Return [X, Y] of the center of cell containing provided text 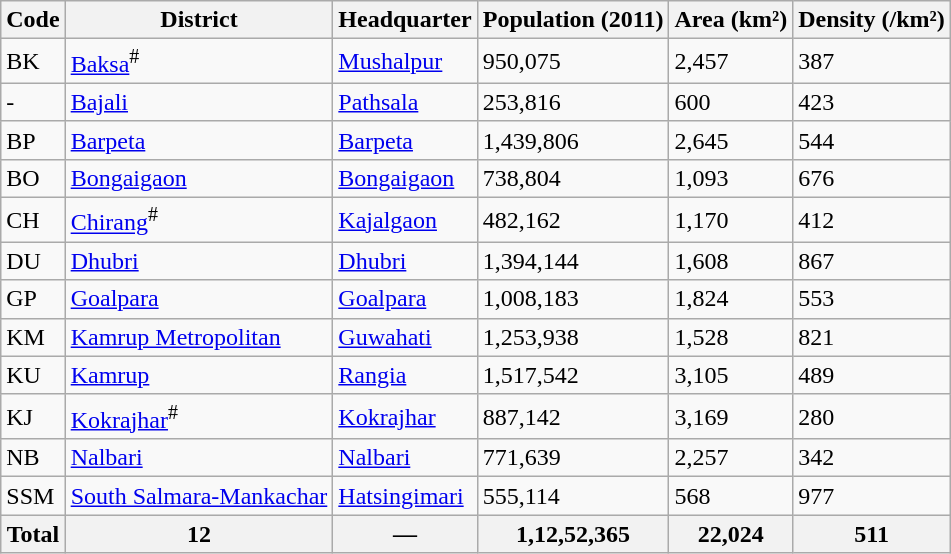
SSM [33, 496]
1,824 [731, 299]
Hatsingimari [405, 496]
1,253,938 [573, 337]
1,517,542 [573, 375]
Kokrajhar# [199, 416]
1,394,144 [573, 261]
387 [872, 62]
887,142 [573, 416]
544 [872, 140]
821 [872, 337]
CH [33, 220]
Density (/km²) [872, 20]
553 [872, 299]
423 [872, 102]
738,804 [573, 178]
KJ [33, 416]
412 [872, 220]
District [199, 20]
867 [872, 261]
Code [33, 20]
Kokrajhar [405, 416]
Mushalpur [405, 62]
Rangia [405, 375]
676 [872, 178]
KU [33, 375]
280 [872, 416]
950,075 [573, 62]
1,439,806 [573, 140]
Pathsala [405, 102]
BK [33, 62]
KM [33, 337]
1,170 [731, 220]
253,816 [573, 102]
Kamrup [199, 375]
22,024 [731, 534]
DU [33, 261]
Kamrup Metropolitan [199, 337]
Guwahati [405, 337]
342 [872, 458]
South Salmara-Mankachar [199, 496]
— [405, 534]
Baksa# [199, 62]
BO [33, 178]
568 [731, 496]
2,645 [731, 140]
482,162 [573, 220]
3,105 [731, 375]
- [33, 102]
12 [199, 534]
GP [33, 299]
1,528 [731, 337]
3,169 [731, 416]
2,257 [731, 458]
Headquarter [405, 20]
511 [872, 534]
Total [33, 534]
Kajalgaon [405, 220]
BP [33, 140]
Population (2011) [573, 20]
555,114 [573, 496]
489 [872, 375]
977 [872, 496]
1,12,52,365 [573, 534]
Bajali [199, 102]
600 [731, 102]
1,093 [731, 178]
1,608 [731, 261]
Area (km²) [731, 20]
NB [33, 458]
Chirang# [199, 220]
2,457 [731, 62]
771,639 [573, 458]
1,008,183 [573, 299]
